Capture the cell that displays the provided text and extract its (X, Y) central coordinate. 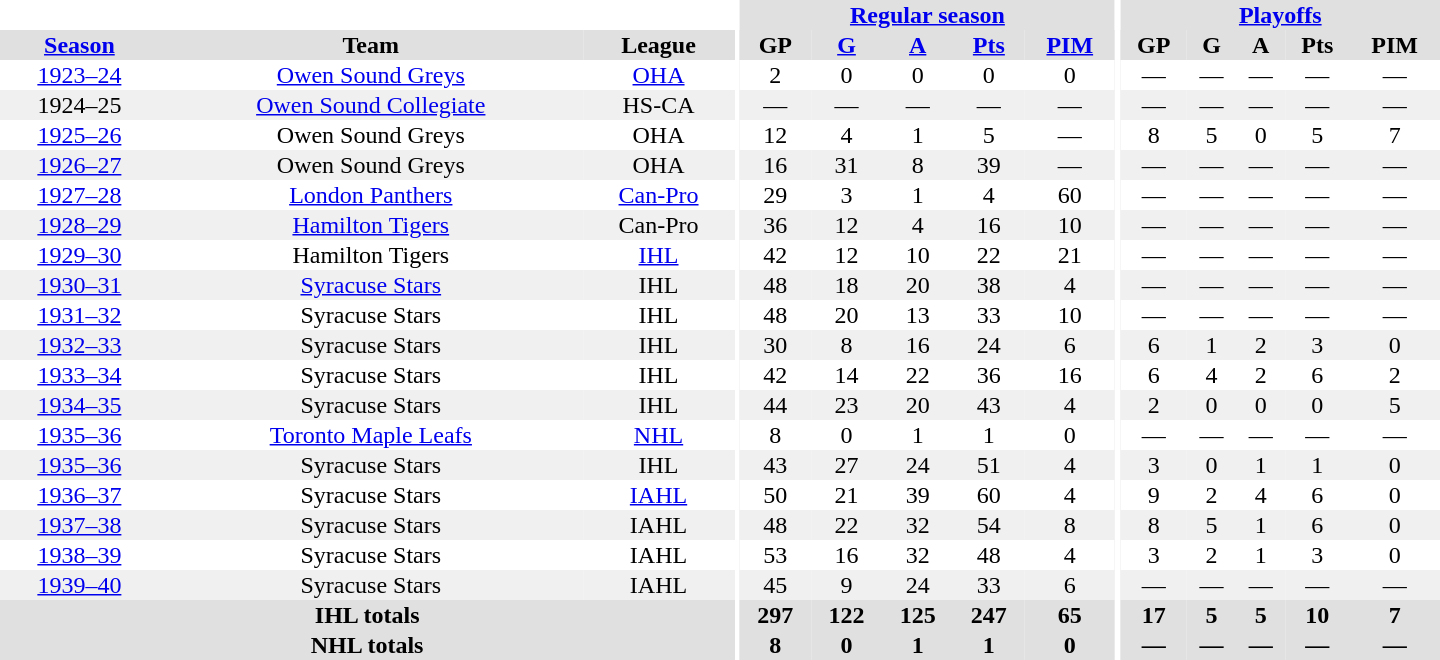
1924–25 (80, 105)
17 (1154, 615)
1925–26 (80, 135)
30 (776, 345)
1932–33 (80, 345)
51 (988, 465)
45 (776, 585)
1939–40 (80, 585)
297 (776, 615)
1933–34 (80, 375)
13 (918, 315)
1926–27 (80, 165)
1928–29 (80, 225)
Toronto Maple Leafs (371, 435)
38 (988, 285)
31 (846, 165)
53 (776, 555)
29 (776, 195)
1937–38 (80, 525)
23 (846, 405)
1931–32 (80, 315)
Owen Sound Collegiate (371, 105)
NHL (658, 435)
44 (776, 405)
HS-CA (658, 105)
1930–31 (80, 285)
1936–37 (80, 495)
18 (846, 285)
NHL totals (367, 645)
247 (988, 615)
Regular season (928, 15)
1929–30 (80, 255)
London Panthers (371, 195)
IHL totals (367, 615)
Playoffs (1280, 15)
14 (846, 375)
Season (80, 45)
54 (988, 525)
50 (776, 495)
125 (918, 615)
122 (846, 615)
League (658, 45)
1927–28 (80, 195)
1934–35 (80, 405)
Team (371, 45)
1923–24 (80, 75)
1938–39 (80, 555)
27 (846, 465)
65 (1070, 615)
